Extract the [X, Y] coordinate from the center of the cell holding the provided text.  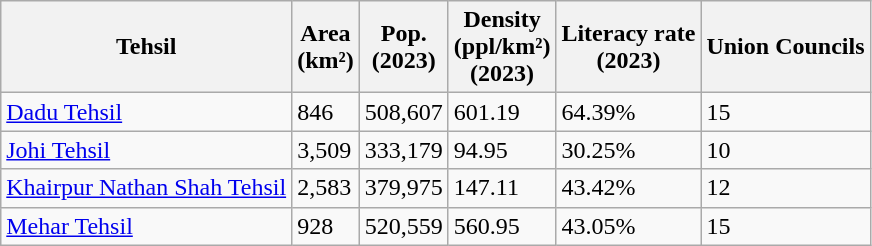
Tehsil [146, 47]
12 [786, 188]
508,607 [404, 112]
560.95 [502, 226]
30.25% [628, 150]
Johi Tehsil [146, 150]
379,975 [404, 188]
Literacy rate(2023) [628, 47]
43.42% [628, 188]
601.19 [502, 112]
43.05% [628, 226]
928 [326, 226]
10 [786, 150]
Mehar Tehsil [146, 226]
2,583 [326, 188]
Density(ppl/km²)(2023) [502, 47]
520,559 [404, 226]
3,509 [326, 150]
147.11 [502, 188]
846 [326, 112]
Khairpur Nathan Shah Tehsil [146, 188]
Union Councils [786, 47]
64.39% [628, 112]
Area(km²) [326, 47]
Pop.(2023) [404, 47]
Dadu Tehsil [146, 112]
333,179 [404, 150]
94.95 [502, 150]
